Output the (x, y) coordinate of the center of the cell containing the given text.  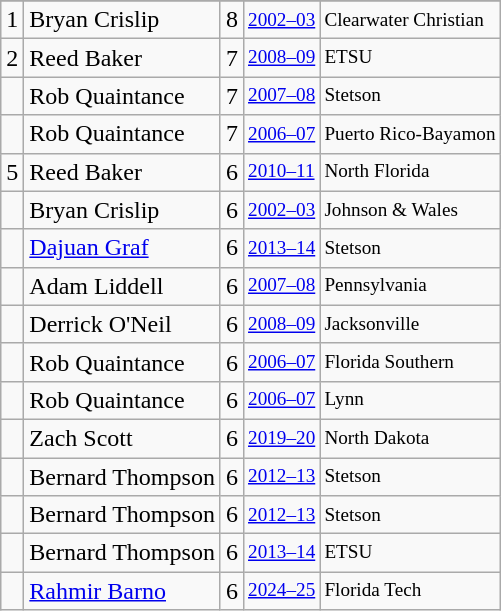
5 (12, 172)
2024–25 (281, 591)
Clearwater Christian (410, 20)
Puerto Rico-Bayamon (410, 134)
Florida Tech (410, 591)
Lynn (410, 400)
North Florida (410, 172)
Zach Scott (122, 438)
Pennsylvania (410, 286)
Adam Liddell (122, 286)
2019–20 (281, 438)
Jacksonville (410, 324)
Johnson & Wales (410, 210)
1 (12, 20)
North Dakota (410, 438)
Derrick O'Neil (122, 324)
2 (12, 58)
Florida Southern (410, 362)
Dajuan Graf (122, 248)
Rahmir Barno (122, 591)
8 (232, 20)
2010–11 (281, 172)
